Provide the (X, Y) coordinate of the cell's center where the given text is located.  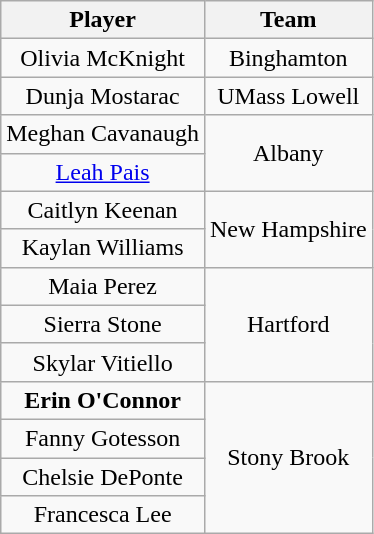
Erin O'Connor (103, 400)
Player (103, 20)
Binghamton (288, 58)
Chelsie DePonte (103, 477)
Albany (288, 153)
Kaylan Williams (103, 248)
Leah Pais (103, 172)
Maia Perez (103, 286)
Sierra Stone (103, 324)
New Hampshire (288, 229)
Francesca Lee (103, 515)
Stony Brook (288, 457)
Fanny Gotesson (103, 438)
Hartford (288, 324)
Dunja Mostarac (103, 96)
UMass Lowell (288, 96)
Olivia McKnight (103, 58)
Meghan Cavanaugh (103, 134)
Caitlyn Keenan (103, 210)
Skylar Vitiello (103, 362)
Team (288, 20)
